Locate the cell with the specified text and output its (X, Y) center coordinate. 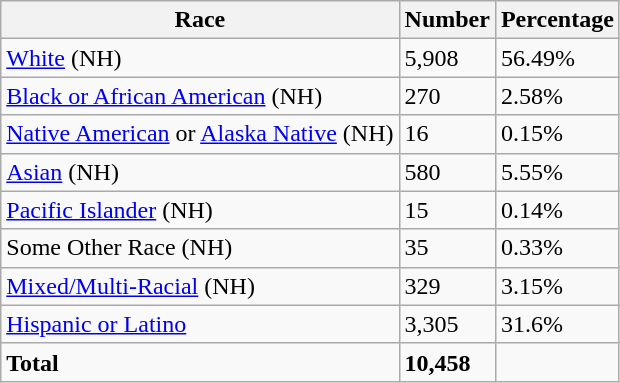
0.15% (557, 134)
Number (447, 20)
Percentage (557, 20)
270 (447, 96)
0.14% (557, 210)
Asian (NH) (200, 172)
Pacific Islander (NH) (200, 210)
3.15% (557, 286)
580 (447, 172)
35 (447, 248)
3,305 (447, 324)
31.6% (557, 324)
5.55% (557, 172)
Total (200, 362)
White (NH) (200, 58)
Hispanic or Latino (200, 324)
0.33% (557, 248)
15 (447, 210)
329 (447, 286)
Race (200, 20)
16 (447, 134)
2.58% (557, 96)
5,908 (447, 58)
Native American or Alaska Native (NH) (200, 134)
Some Other Race (NH) (200, 248)
Mixed/Multi-Racial (NH) (200, 286)
10,458 (447, 362)
56.49% (557, 58)
Black or African American (NH) (200, 96)
